From the cell containing the given text, extract its center point as (X, Y) coordinate. 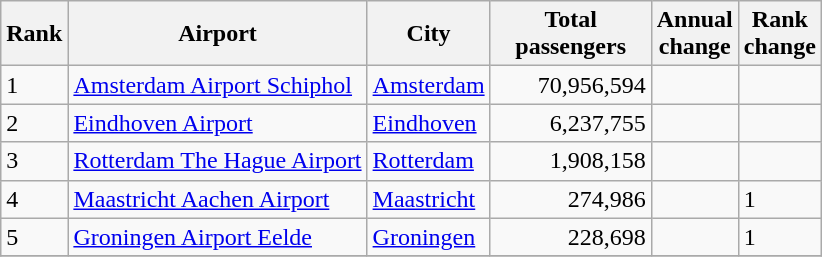
City (428, 34)
3 (34, 161)
Maastricht (428, 199)
6,237,755 (570, 123)
Amsterdam Airport Schiphol (218, 85)
Airport (218, 34)
Totalpassengers (570, 34)
Rotterdam (428, 161)
Rank (34, 34)
Groningen Airport Eelde (218, 237)
70,956,594 (570, 85)
Rotterdam The Hague Airport (218, 161)
228,698 (570, 237)
1,908,158 (570, 161)
Maastricht Aachen Airport (218, 199)
Eindhoven Airport (218, 123)
Annualchange (694, 34)
Rankchange (780, 34)
5 (34, 237)
Eindhoven (428, 123)
4 (34, 199)
Amsterdam (428, 85)
Groningen (428, 237)
274,986 (570, 199)
2 (34, 123)
